Find where the given text appears and provide that cell's center as [X, Y] coordinate. 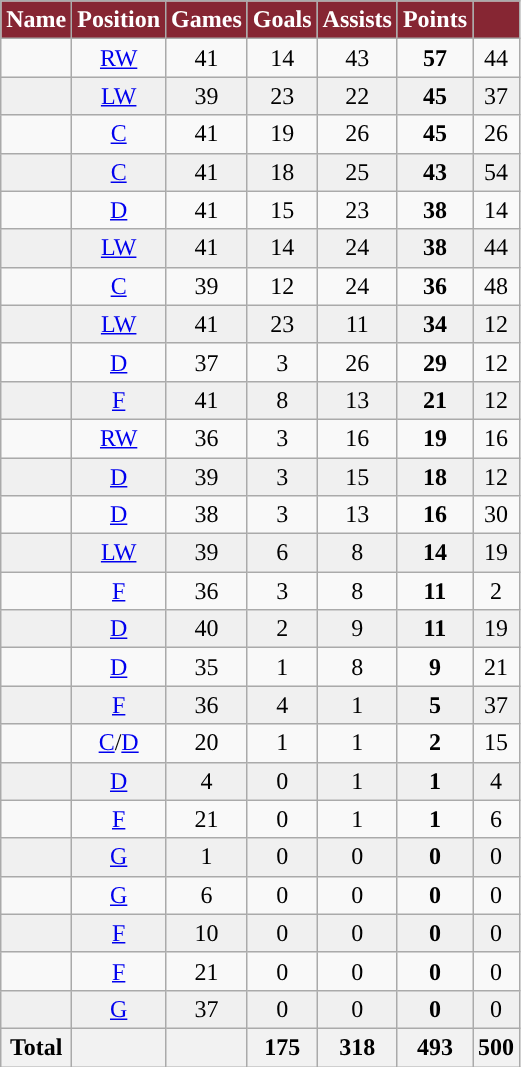
Assists [357, 20]
Points [434, 20]
34 [434, 324]
30 [496, 515]
C/D [119, 743]
5 [434, 705]
175 [282, 1047]
22 [357, 96]
10 [207, 933]
318 [357, 1047]
29 [434, 362]
Total [36, 1047]
Name [36, 20]
Position [119, 20]
54 [496, 172]
500 [496, 1047]
25 [357, 172]
20 [207, 743]
Goals [282, 20]
57 [434, 58]
493 [434, 1047]
40 [207, 629]
48 [496, 286]
35 [207, 667]
Games [207, 20]
